Pinpoint the cell where the given text exists, returning its (x, y) midpoint coordinate. 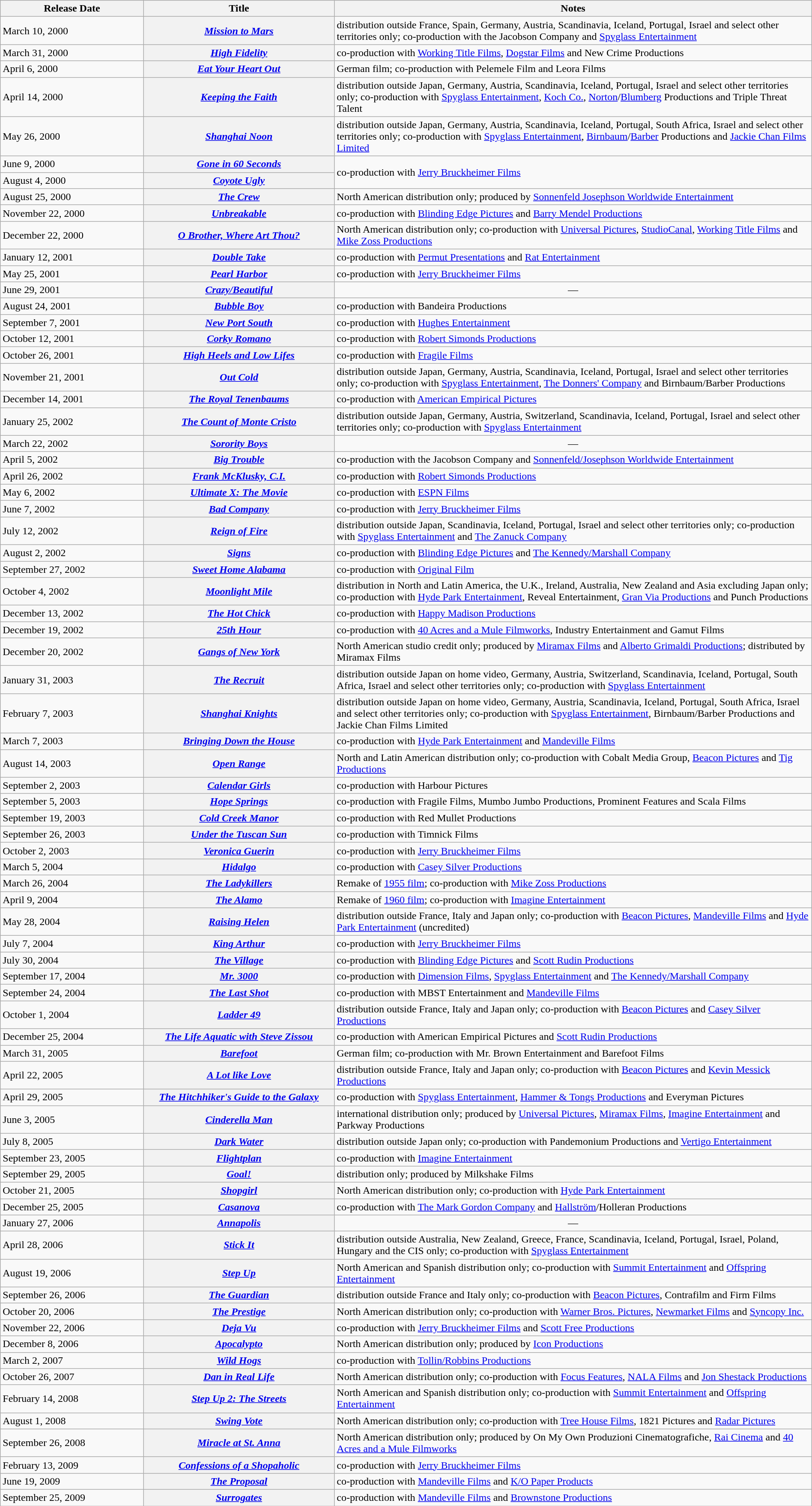
co-production with Fragile Films (573, 355)
Notes (573, 9)
December 13, 2002 (72, 614)
September 25, 2009 (72, 1497)
Goal! (239, 1174)
The Count of Monte Cristo (239, 422)
January 27, 2006 (72, 1223)
The Guardian (239, 1295)
co-production with Happy Madison Productions (573, 614)
High Fidelity (239, 53)
February 13, 2009 (72, 1465)
September 26, 2003 (72, 834)
O Brother, Where Art Thou? (239, 235)
The Crew (239, 197)
Under the Tuscan Sun (239, 834)
Corky Romano (239, 339)
Dark Water (239, 1141)
March 31, 2005 (72, 1053)
co-production with Mandeville Films and K/O Paper Products (573, 1481)
September 26, 2006 (72, 1295)
Shopgirl (239, 1190)
Calendar Girls (239, 785)
Casanova (239, 1207)
Apocalypto (239, 1344)
Out Cold (239, 377)
co-production with Red Mullet Productions (573, 818)
international distribution only; produced by Universal Pictures, Miramax Films, Imagine Entertainment and Parkway Productions (573, 1119)
September 27, 2002 (72, 569)
August 24, 2001 (72, 306)
December 14, 2001 (72, 399)
October 4, 2002 (72, 591)
co-production with Tollin/Robbins Productions (573, 1360)
October 1, 2004 (72, 1015)
December 22, 2000 (72, 235)
June 9, 2000 (72, 164)
co-production with ESPN Films (573, 492)
Mission to Mars (239, 31)
November 22, 2006 (72, 1328)
April 14, 2000 (72, 97)
Sorority Boys (239, 443)
Release Date (72, 9)
June 7, 2002 (72, 509)
April 9, 2004 (72, 899)
co-production with Hyde Park Entertainment and Mandeville Films (573, 741)
North American distribution only; produced by Sonnenfeld Josephson Worldwide Entertainment (573, 197)
co-production with Original Film (573, 569)
September 19, 2003 (72, 818)
co-production with Mandeville Films and Brownstone Productions (573, 1497)
September 29, 2005 (72, 1174)
Big Trouble (239, 460)
The Alamo (239, 899)
June 29, 2001 (72, 290)
King Arthur (239, 944)
The Proposal (239, 1481)
September 23, 2005 (72, 1158)
August 25, 2000 (72, 197)
August 1, 2008 (72, 1421)
co-production with Bandeira Productions (573, 306)
North and Latin American distribution only; co-production with Cobalt Media Group, Beacon Pictures and Tig Productions (573, 763)
October 20, 2006 (72, 1311)
December 19, 2002 (72, 630)
July 12, 2002 (72, 530)
June 3, 2005 (72, 1119)
March 31, 2000 (72, 53)
Flightplan (239, 1158)
Gone in 60 Seconds (239, 164)
August 14, 2003 (72, 763)
The Ladykillers (239, 883)
Remake of 1955 film; co-production with Mike Zoss Productions (573, 883)
The Village (239, 960)
June 19, 2009 (72, 1481)
Step Up 2: The Streets (239, 1398)
Surrogates (239, 1497)
Title (239, 9)
March 10, 2000 (72, 31)
July 7, 2004 (72, 944)
co-production with Spyglass Entertainment, Hammer & Tongs Productions and Everyman Pictures (573, 1097)
Bubble Boy (239, 306)
distribution outside France, Italy and Japan only; co-production with Beacon Pictures and Kevin Messick Productions (573, 1075)
January 31, 2003 (72, 680)
October 26, 2001 (72, 355)
German film; co-production with Mr. Brown Entertainment and Barefoot Films (573, 1053)
May 26, 2000 (72, 136)
New Port South (239, 323)
Shanghai Noon (239, 136)
July 8, 2005 (72, 1141)
September 17, 2004 (72, 976)
Crazy/Beautiful (239, 290)
Eat Your Heart Out (239, 69)
Mr. 3000 (239, 976)
April 29, 2005 (72, 1097)
Coyote Ugly (239, 180)
Remake of 1960 film; co-production with Imagine Entertainment (573, 899)
October 21, 2005 (72, 1190)
Wild Hogs (239, 1360)
December 8, 2006 (72, 1344)
Ladder 49 (239, 1015)
Raising Helen (239, 922)
Bringing Down the House (239, 741)
North American distribution only; produced by Icon Productions (573, 1344)
Sweet Home Alabama (239, 569)
September 26, 2008 (72, 1443)
October 12, 2001 (72, 339)
co-production with Blinding Edge Pictures and Barry Mendel Productions (573, 213)
High Heels and Low Lifes (239, 355)
Moonlight Mile (239, 591)
April 22, 2005 (72, 1075)
September 24, 2004 (72, 993)
March 22, 2002 (72, 443)
Deja Vu (239, 1328)
The Last Shot (239, 993)
August 4, 2000 (72, 180)
Open Range (239, 763)
Double Take (239, 257)
Signs (239, 553)
Cold Creek Manor (239, 818)
distribution outside France, Italy and Japan only; co-production with Beacon Pictures, Mandeville Films and Hyde Park Entertainment (uncredited) (573, 922)
December 25, 2005 (72, 1207)
May 6, 2002 (72, 492)
The Hitchhiker's Guide to the Galaxy (239, 1097)
co-production with Dimension Films, Spyglass Entertainment and The Kennedy/Marshall Company (573, 976)
Hope Springs (239, 802)
The Hot Chick (239, 614)
co-production with The Mark Gordon Company and Hallström/Holleran Productions (573, 1207)
April 26, 2002 (72, 476)
distribution outside France, Italy and Japan only; co-production with Beacon Pictures and Casey Silver Productions (573, 1015)
November 21, 2001 (72, 377)
April 5, 2002 (72, 460)
co-production with American Empirical Pictures (573, 399)
Step Up (239, 1273)
co-production with Working Title Films, Dogstar Films and New Crime Productions (573, 53)
September 7, 2001 (72, 323)
May 28, 2004 (72, 922)
North American distribution only; co-production with Tree House Films, 1821 Pictures and Radar Pictures (573, 1421)
April 6, 2000 (72, 69)
April 28, 2006 (72, 1245)
Annapolis (239, 1223)
Stick It (239, 1245)
distribution only; produced by Milkshake Films (573, 1174)
The Prestige (239, 1311)
Gangs of New York (239, 652)
North American distribution only; produced by On My Own Produzioni Cinematografiche, Rai Cinema and 40 Acres and a Mule Filmworks (573, 1443)
co-production with the Jacobson Company and Sonnenfeld/Josephson Worldwide Entertainment (573, 460)
Bad Company (239, 509)
Unbreakable (239, 213)
North American distribution only; co-production with Warner Bros. Pictures, Newmarket Films and Syncopy Inc. (573, 1311)
Frank McKlusky, C.I. (239, 476)
co-production with Harbour Pictures (573, 785)
February 14, 2008 (72, 1398)
co-production with Hughes Entertainment (573, 323)
May 25, 2001 (72, 274)
Hidalgo (239, 867)
Veronica Guerin (239, 850)
September 2, 2003 (72, 785)
March 26, 2004 (72, 883)
North American studio credit only; produced by Miramax Films and Alberto Grimaldi Productions; distributed by Miramax Films (573, 652)
Barefoot (239, 1053)
September 5, 2003 (72, 802)
co-production with Permut Presentations and Rat Entertainment (573, 257)
February 7, 2003 (72, 713)
Keeping the Faith (239, 97)
August 19, 2006 (72, 1273)
co-production with Fragile Films, Mumbo Jumbo Productions, Prominent Features and Scala Films (573, 802)
German film; co-production with Pelemele Film and Leora Films (573, 69)
January 25, 2002 (72, 422)
Cinderella Man (239, 1119)
co-production with Casey Silver Productions (573, 867)
North American distribution only; co-production with Hyde Park Entertainment (573, 1190)
25th Hour (239, 630)
August 2, 2002 (72, 553)
Swing Vote (239, 1421)
Miracle at St. Anna (239, 1443)
Confessions of a Shopaholic (239, 1465)
The Recruit (239, 680)
The Life Aquatic with Steve Zissou (239, 1037)
Reign of Fire (239, 530)
co-production with Jerry Bruckheimer Films and Scott Free Productions (573, 1328)
January 12, 2001 (72, 257)
North American distribution only; co-production with Focus Features, NALA Films and Jon Shestack Productions (573, 1377)
Pearl Harbor (239, 274)
December 20, 2002 (72, 652)
distribution outside Japan only; co-production with Pandemonium Productions and Vertigo Entertainment (573, 1141)
October 26, 2007 (72, 1377)
North American distribution only; co-production with Universal Pictures, StudioCanal, Working Title Films and Mike Zoss Productions (573, 235)
co-production with Blinding Edge Pictures and Scott Rudin Productions (573, 960)
July 30, 2004 (72, 960)
November 22, 2000 (72, 213)
December 25, 2004 (72, 1037)
Dan in Real Life (239, 1377)
Shanghai Knights (239, 713)
co-production with MBST Entertainment and Mandeville Films (573, 993)
co-production with 40 Acres and a Mule Filmworks, Industry Entertainment and Gamut Films (573, 630)
co-production with Blinding Edge Pictures and The Kennedy/Marshall Company (573, 553)
co-production with Imagine Entertainment (573, 1158)
March 2, 2007 (72, 1360)
co-production with American Empirical Pictures and Scott Rudin Productions (573, 1037)
March 5, 2004 (72, 867)
The Royal Tenenbaums (239, 399)
Ultimate X: The Movie (239, 492)
A Lot like Love (239, 1075)
distribution outside France and Italy only; co-production with Beacon Pictures, Contrafilm and Firm Films (573, 1295)
co-production with Timnick Films (573, 834)
October 2, 2003 (72, 850)
March 7, 2003 (72, 741)
